Return [X, Y] of the center of cell containing provided text 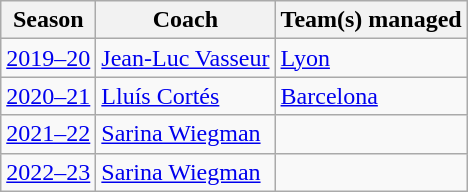
2021–22 [48, 134]
Coach [186, 20]
2022–23 [48, 172]
Lyon [371, 58]
Jean-Luc Vasseur [186, 58]
Season [48, 20]
2020–21 [48, 96]
Lluís Cortés [186, 96]
2019–20 [48, 58]
Team(s) managed [371, 20]
Barcelona [371, 96]
